Capture the cell that displays the provided text and extract its (x, y) central coordinate. 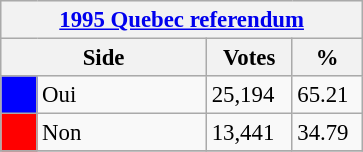
1995 Quebec referendum (182, 20)
25,194 (249, 95)
Side (104, 58)
% (328, 58)
Non (122, 133)
Votes (249, 58)
65.21 (328, 95)
34.79 (328, 133)
Oui (122, 95)
13,441 (249, 133)
